Determine the (x, y) coordinate at the center of the cell enclosing the given text.  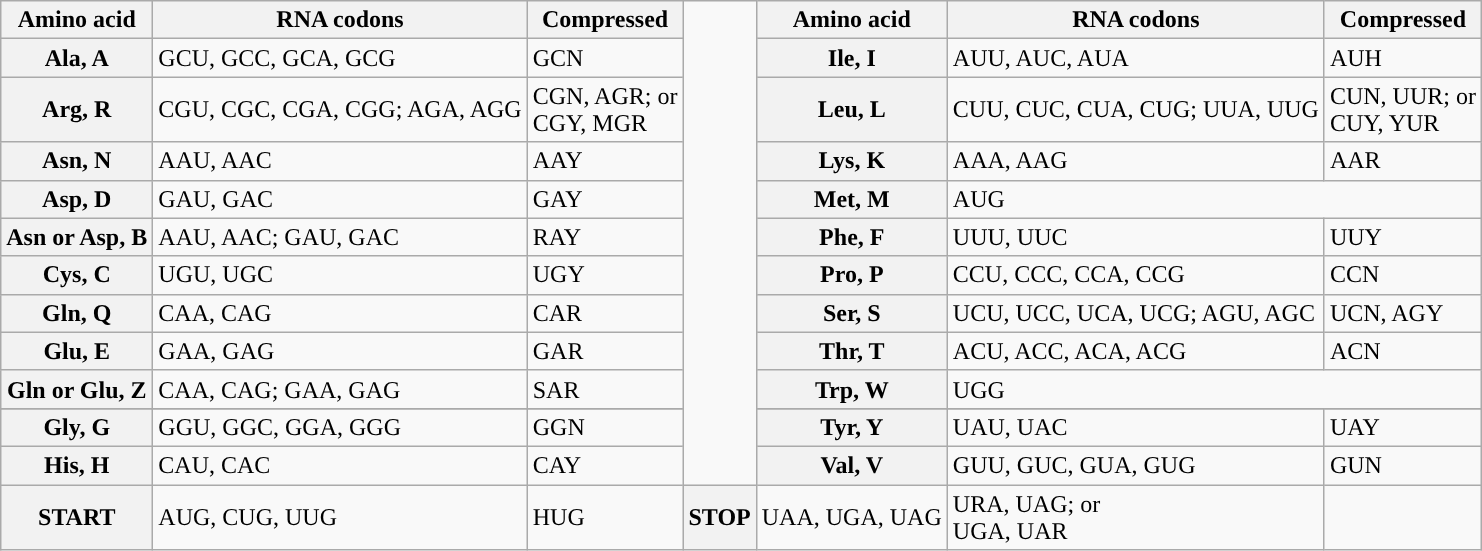
AUG (1214, 199)
CAA, CAG (340, 313)
AUU, AUC, AUA (1136, 58)
UAY (1402, 427)
CUN, UUR; or CUY, YUR (1402, 110)
Trp, W (852, 389)
Thr, T (852, 351)
GCU, GCC, GCA, GCG (340, 58)
GCN (605, 58)
AAA, AAG (1136, 161)
UAA, UGA, UAG (852, 516)
Tyr, Y (852, 427)
AAU, AAC; GAU, GAC (340, 237)
CGN, AGR; or CGY, MGR (605, 110)
RAY (605, 237)
CAU, CAC (340, 465)
GAU, GAC (340, 199)
UUU, UUC (1136, 237)
UCU, UCC, UCA, UCG; AGU, AGC (1136, 313)
His, H (77, 465)
Asn, N (77, 161)
HUG (605, 516)
Glu, E (77, 351)
SAR (605, 389)
CGU, CGC, CGA, CGG; AGA, AGG (340, 110)
AAR (1402, 161)
Leu, L (852, 110)
CCN (1402, 275)
AUH (1402, 58)
Val, V (852, 465)
AUG, CUG, UUG (340, 516)
GAR (605, 351)
GGN (605, 427)
Asp, D (77, 199)
URA, UAG; or UGA, UAR (1136, 516)
UGU, UGC (340, 275)
UAU, UAC (1136, 427)
CAR (605, 313)
ACN (1402, 351)
GAA, GAG (340, 351)
GAY (605, 199)
Gln, Q (77, 313)
ACU, ACC, ACA, ACG (1136, 351)
UUY (1402, 237)
Lys, K (852, 161)
AAY (605, 161)
UCN, AGY (1402, 313)
Pro, P (852, 275)
Cys, C (77, 275)
AAU, AAC (340, 161)
Met, M (852, 199)
Phe, F (852, 237)
UGG (1214, 389)
CAA, CAG; GAA, GAG (340, 389)
GGU, GGC, GGA, GGG (340, 427)
Ser, S (852, 313)
START (77, 516)
Asn or Asp, B (77, 237)
CAY (605, 465)
Gly, G (77, 427)
Gln or Glu, Z (77, 389)
STOP (720, 516)
Arg, R (77, 110)
UGY (605, 275)
Ala, A (77, 58)
GUU, GUC, GUA, GUG (1136, 465)
GUN (1402, 465)
CCU, CCC, CCA, CCG (1136, 275)
CUU, CUC, CUA, CUG; UUA, UUG (1136, 110)
Ile, I (852, 58)
